Output the (X, Y) coordinate of the center of the cell containing the given text.  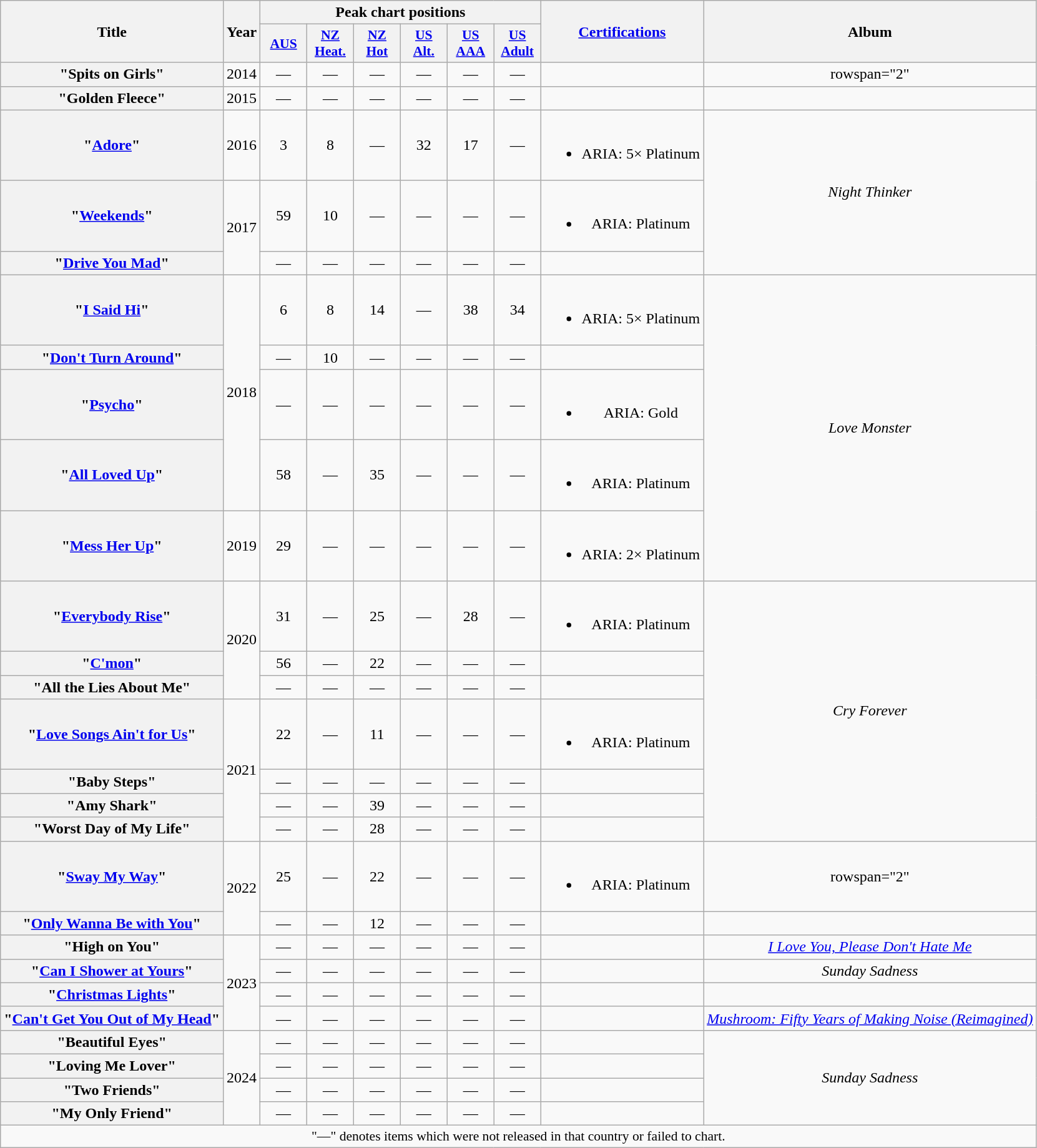
2024 (242, 1077)
Certifications (622, 31)
2023 (242, 983)
2014 (242, 74)
"Two Friends" (112, 1089)
Album (870, 31)
"Golden Fleece" (112, 98)
"Only Wanna Be with You" (112, 923)
I Love You, Please Don't Hate Me (870, 947)
"Spits on Girls" (112, 74)
"All the Lies About Me" (112, 687)
"Can't Get You Out of My Head" (112, 1018)
"Christmas Lights" (112, 994)
"Weekends" (112, 216)
ARIA: Gold (622, 405)
58 (283, 474)
14 (377, 310)
"All Loved Up" (112, 474)
USAdult (517, 44)
Love Monster (870, 428)
31 (283, 617)
38 (471, 310)
17 (471, 145)
12 (377, 923)
"Drive You Mad" (112, 263)
2022 (242, 888)
6 (283, 310)
2020 (242, 640)
"Mess Her Up" (112, 546)
"Amy Shark" (112, 805)
NZHeat. (331, 44)
Night Thinker (870, 192)
"High on You" (112, 947)
"My Only Friend" (112, 1114)
"Loving Me Lover" (112, 1066)
"Psycho" (112, 405)
2021 (242, 770)
59 (283, 216)
"Beautiful Eyes" (112, 1042)
56 (283, 664)
2019 (242, 546)
AUS (283, 44)
29 (283, 546)
NZHot (377, 44)
"Adore" (112, 145)
Year (242, 31)
32 (423, 145)
2016 (242, 145)
Title (112, 31)
Mushroom: Fifty Years of Making Noise (Reimagined) (870, 1018)
35 (377, 474)
2015 (242, 98)
"Sway My Way" (112, 876)
39 (377, 805)
Peak chart positions (401, 12)
"—" denotes items which were not released in that country or failed to chart. (518, 1137)
3 (283, 145)
2017 (242, 227)
"I Said Hi" (112, 310)
USAAA (471, 44)
ARIA: 2× Platinum (622, 546)
"Everybody Rise" (112, 617)
"Worst Day of My Life" (112, 829)
USAlt. (423, 44)
"Baby Steps" (112, 782)
34 (517, 310)
"Don't Turn Around" (112, 357)
11 (377, 734)
2018 (242, 392)
Cry Forever (870, 711)
"Can I Shower at Yours" (112, 971)
"Love Songs Ain't for Us" (112, 734)
"C'mon" (112, 664)
